Capture the cell that displays the provided text and extract its [x, y] central coordinate. 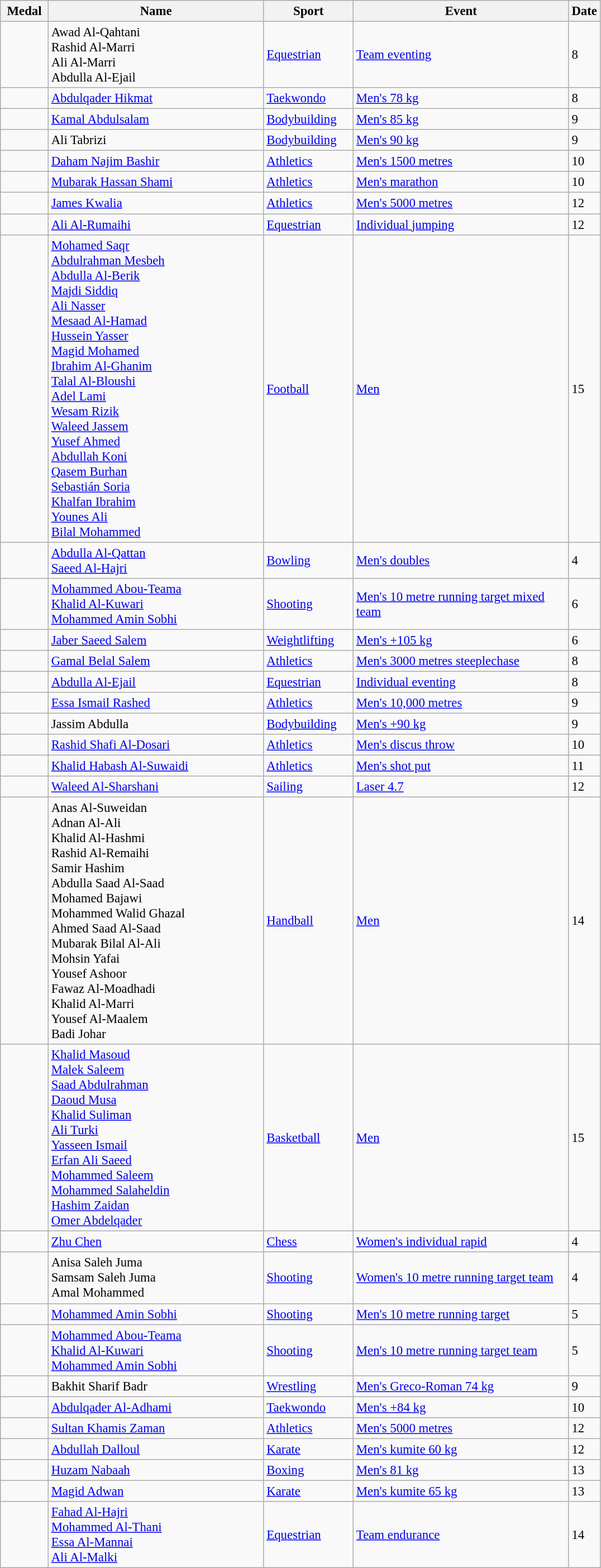
Laser 4.7 [461, 787]
Chess [308, 1242]
Men's discus throw [461, 745]
Jaber Saeed Salem [156, 640]
Sport [308, 11]
Men's 10 metre running target [461, 1314]
Khalid Habash Al-Suwaidi [156, 766]
Men's doubles [461, 561]
Huzam Nabaah [156, 1470]
Anisa Saleh JumaSamsam Saleh JumaAmal Mohammed [156, 1278]
Fahad Al-HajriMohammed Al-ThaniEssa Al-MannaiAli Al-Malki [156, 1534]
Abdullah Dalloul [156, 1449]
Medal [25, 11]
Magid Adwan [156, 1491]
Men's 3000 metres steeplechase [461, 661]
Abdulla Al-QattanSaeed Al-Hajri [156, 561]
Abdulqader Al-Adhami [156, 1407]
Date [584, 11]
Basketball [308, 1138]
Team eventing [461, 55]
Men's +84 kg [461, 1407]
Men's 90 kg [461, 140]
Boxing [308, 1470]
Men's +90 kg [461, 724]
Football [308, 389]
Handball [308, 921]
Team endurance [461, 1534]
Men's 78 kg [461, 98]
Men's 10,000 metres [461, 703]
Mohammed Amin Sobhi [156, 1314]
Wrestling [308, 1386]
11 [584, 766]
Individual jumping [461, 224]
Bakhit Sharif Badr [156, 1386]
Rashid Shafi Al-Dosari [156, 745]
Men's +105 kg [461, 640]
Ali Al-Rumaihi [156, 224]
Weightlifting [308, 640]
James Kwalia [156, 203]
Kamal Abdulsalam [156, 119]
Waleed Al-Sharshani [156, 787]
Jassim Abdulla [156, 724]
Name [156, 11]
Women's 10 metre running target team [461, 1278]
Ali Tabrizi [156, 140]
Abdulla Al-Ejail [156, 682]
Awad Al-QahtaniRashid Al-MarriAli Al-MarriAbdulla Al-Ejail [156, 55]
Abdulqader Hikmat [156, 98]
Men's 81 kg [461, 1470]
Men's 10 metre running target team [461, 1350]
Men's 10 metre running target mixed team [461, 604]
Individual eventing [461, 682]
Sailing [308, 787]
Men's 85 kg [461, 119]
Bowling [308, 561]
Men's Greco-Roman 74 kg [461, 1386]
Gamal Belal Salem [156, 661]
Zhu Chen [156, 1242]
Men's shot put [461, 766]
Mubarak Hassan Shami [156, 183]
Sultan Khamis Zaman [156, 1428]
Men's marathon [461, 183]
Men's 1500 metres [461, 161]
Men's kumite 60 kg [461, 1449]
Men's kumite 65 kg [461, 1491]
Women's individual rapid [461, 1242]
Daham Najim Bashir [156, 161]
Essa Ismail Rashed [156, 703]
Event [461, 11]
